Locate the cell with the specified text and output its [X, Y] center coordinate. 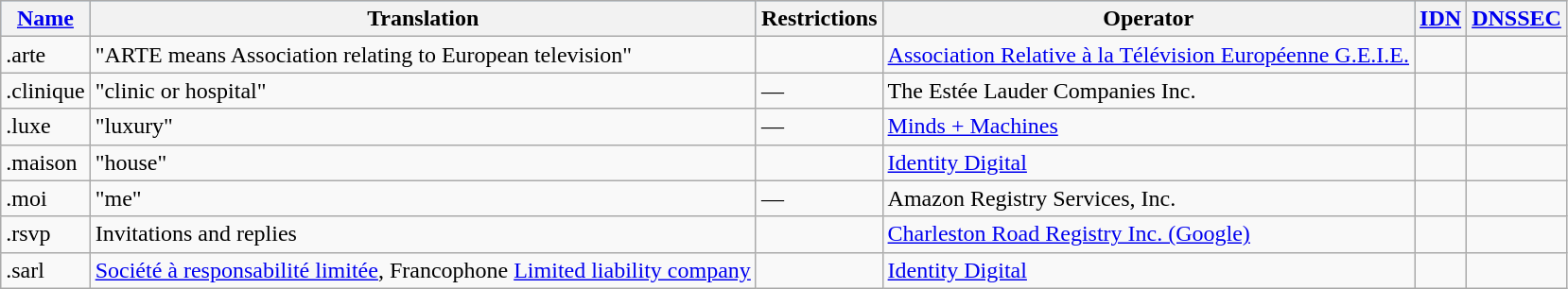
Operator [1148, 19]
.clinique [45, 91]
.rsvp [45, 234]
.luxe [45, 127]
"me" [423, 198]
Invitations and replies [423, 234]
Société à responsabilité limitée, Francophone Limited liability company [423, 270]
Charleston Road Registry Inc. (Google) [1148, 234]
.arte [45, 55]
"clinic or hospital" [423, 91]
DNSSEC [1517, 19]
.maison [45, 162]
Restrictions [819, 19]
IDN [1441, 19]
Association Relative à la Télévision Européenne G.E.I.E. [1148, 55]
Minds + Machines [1148, 127]
"luxury" [423, 127]
.sarl [45, 270]
Name [45, 19]
The Estée Lauder Companies Inc. [1148, 91]
Amazon Registry Services, Inc. [1148, 198]
Translation [423, 19]
"ARTE means Association relating to European television" [423, 55]
"house" [423, 162]
.moi [45, 198]
